Return (X, Y) of the center of cell containing provided text 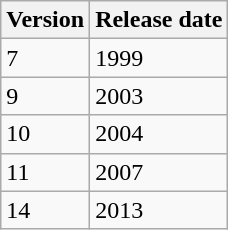
1999 (159, 58)
2004 (159, 134)
9 (46, 96)
7 (46, 58)
10 (46, 134)
Release date (159, 20)
11 (46, 172)
2003 (159, 96)
2007 (159, 172)
2013 (159, 210)
Version (46, 20)
14 (46, 210)
